Pinpoint the cell where the given text exists, returning its (X, Y) midpoint coordinate. 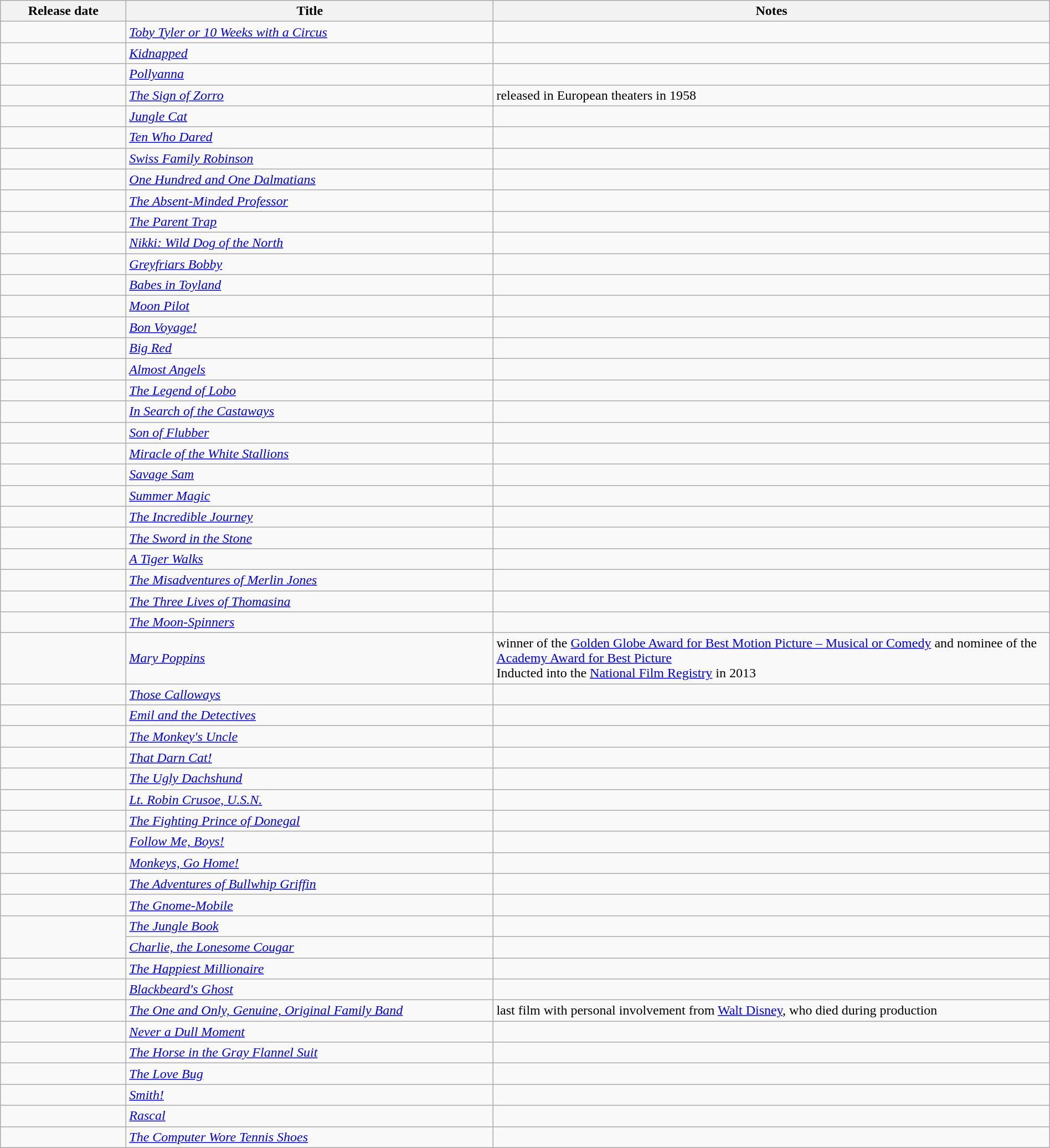
The Computer Wore Tennis Shoes (310, 1137)
The One and Only, Genuine, Original Family Band (310, 1011)
The Happiest Millionaire (310, 969)
The Moon-Spinners (310, 622)
The Ugly Dachshund (310, 779)
The Parent Trap (310, 222)
A Tiger Walks (310, 559)
Babes in Toyland (310, 285)
Never a Dull Moment (310, 1032)
The Three Lives of Thomasina (310, 601)
The Sign of Zorro (310, 95)
Bon Voyage! (310, 327)
The Adventures of Bullwhip Griffin (310, 884)
Those Calloways (310, 694)
last film with personal involvement from Walt Disney, who died during production (771, 1011)
Greyfriars Bobby (310, 264)
The Misadventures of Merlin Jones (310, 580)
Big Red (310, 348)
Smith! (310, 1095)
The Jungle Book (310, 926)
The Absent-Minded Professor (310, 200)
Moon Pilot (310, 306)
Nikki: Wild Dog of the North (310, 243)
The Legend of Lobo (310, 390)
Jungle Cat (310, 116)
Follow Me, Boys! (310, 842)
Ten Who Dared (310, 137)
Swiss Family Robinson (310, 158)
Lt. Robin Crusoe, U.S.N. (310, 800)
The Monkey's Uncle (310, 737)
That Darn Cat! (310, 758)
The Gnome-Mobile (310, 905)
Title (310, 11)
The Sword in the Stone (310, 538)
Charlie, the Lonesome Cougar (310, 947)
Release date (63, 11)
The Horse in the Gray Flannel Suit (310, 1053)
Savage Sam (310, 475)
One Hundred and One Dalmatians (310, 179)
Miracle of the White Stallions (310, 454)
The Incredible Journey (310, 517)
Son of Flubber (310, 433)
Toby Tyler or 10 Weeks with a Circus (310, 32)
Blackbeard's Ghost (310, 990)
The Fighting Prince of Donegal (310, 821)
The Love Bug (310, 1074)
Summer Magic (310, 496)
Emil and the Detectives (310, 715)
In Search of the Castaways (310, 411)
Rascal (310, 1116)
Kidnapped (310, 53)
Notes (771, 11)
released in European theaters in 1958 (771, 95)
Monkeys, Go Home! (310, 863)
Pollyanna (310, 74)
Mary Poppins (310, 658)
Almost Angels (310, 369)
